Output the (x, y) coordinate of the center of the cell containing the given text.  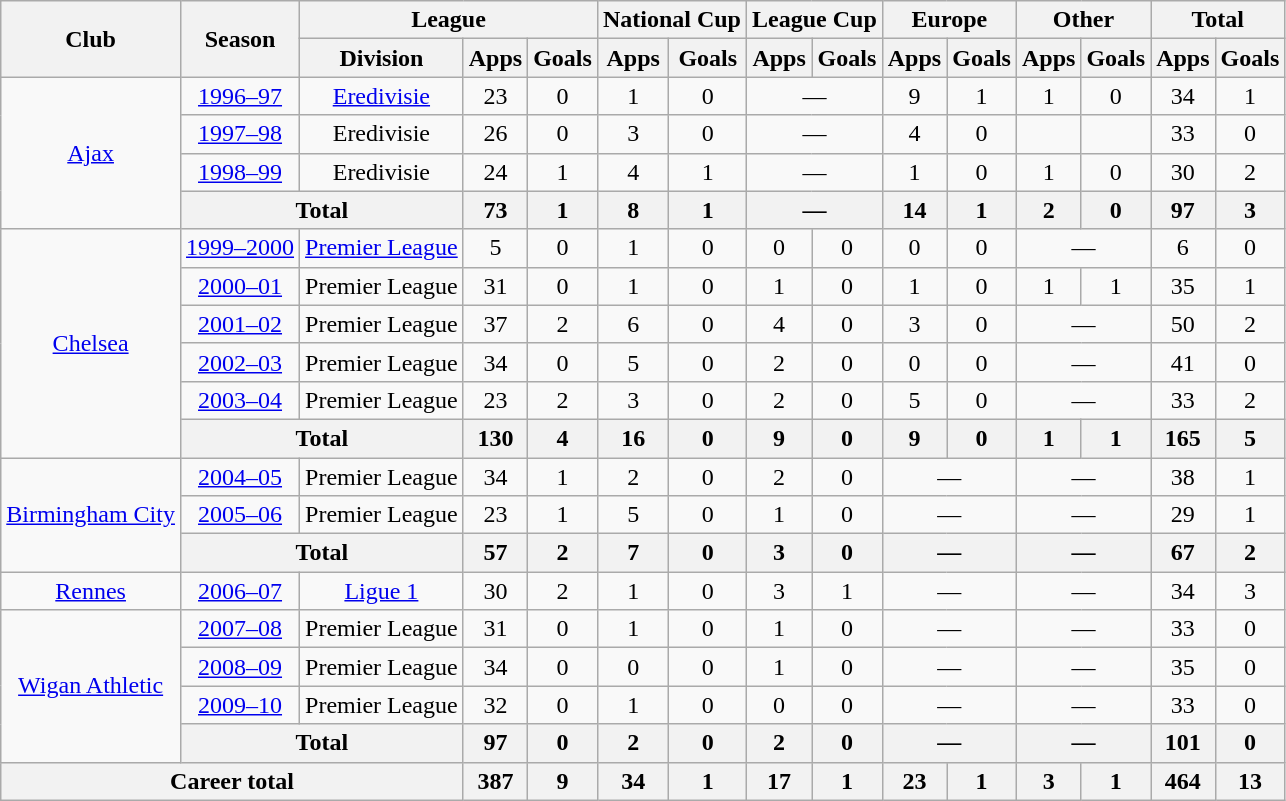
2008–09 (240, 667)
2003–04 (240, 400)
Other (1083, 20)
Division (382, 58)
2000–01 (240, 286)
13 (1250, 781)
67 (1183, 553)
2006–07 (240, 591)
Club (91, 39)
1996–97 (240, 96)
Rennes (91, 591)
Career total (232, 781)
2007–08 (240, 629)
16 (633, 438)
1997–98 (240, 134)
Ligue 1 (382, 591)
130 (495, 438)
2005–06 (240, 515)
29 (1183, 515)
26 (495, 134)
387 (495, 781)
National Cup (672, 20)
14 (914, 210)
Birmingham City (91, 515)
Wigan Athletic (91, 686)
32 (495, 705)
Ajax (91, 153)
37 (495, 324)
17 (780, 781)
464 (1183, 781)
8 (633, 210)
57 (495, 553)
1999–2000 (240, 248)
2002–03 (240, 362)
League (449, 20)
38 (1183, 477)
50 (1183, 324)
1998–99 (240, 172)
2004–05 (240, 477)
7 (633, 553)
2009–10 (240, 705)
Season (240, 39)
165 (1183, 438)
Chelsea (91, 343)
41 (1183, 362)
101 (1183, 743)
24 (495, 172)
Europe (949, 20)
2001–02 (240, 324)
73 (495, 210)
League Cup (815, 20)
